Capture the cell that displays the provided text and extract its [x, y] central coordinate. 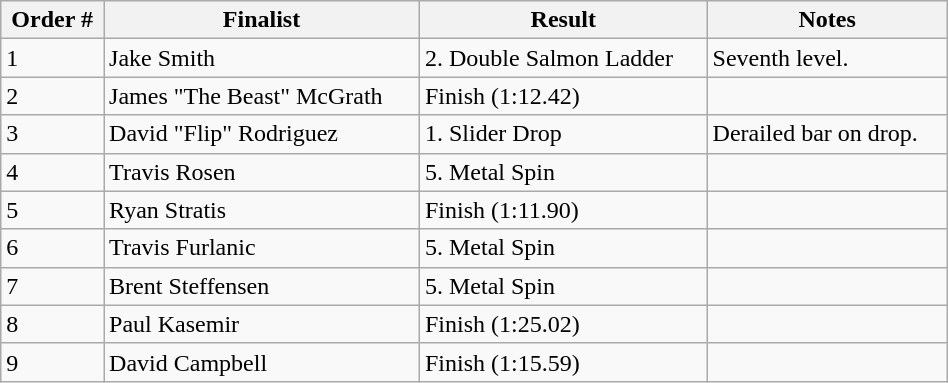
3 [52, 134]
6 [52, 248]
1 [52, 58]
Ryan Stratis [262, 210]
David Campbell [262, 362]
Notes [827, 20]
James "The Beast" McGrath [262, 96]
1. Slider Drop [563, 134]
Seventh level. [827, 58]
9 [52, 362]
Finish (1:15.59) [563, 362]
Paul Kasemir [262, 324]
Order # [52, 20]
2. Double Salmon Ladder [563, 58]
2 [52, 96]
Derailed bar on drop. [827, 134]
Travis Furlanic [262, 248]
Finish (1:25.02) [563, 324]
4 [52, 172]
David "Flip" Rodriguez [262, 134]
Finish (1:11.90) [563, 210]
Finalist [262, 20]
Result [563, 20]
Brent Steffensen [262, 286]
Finish (1:12.42) [563, 96]
8 [52, 324]
7 [52, 286]
Travis Rosen [262, 172]
Jake Smith [262, 58]
5 [52, 210]
